Provide the [X, Y] coordinate of the cell's center where the given text is located.  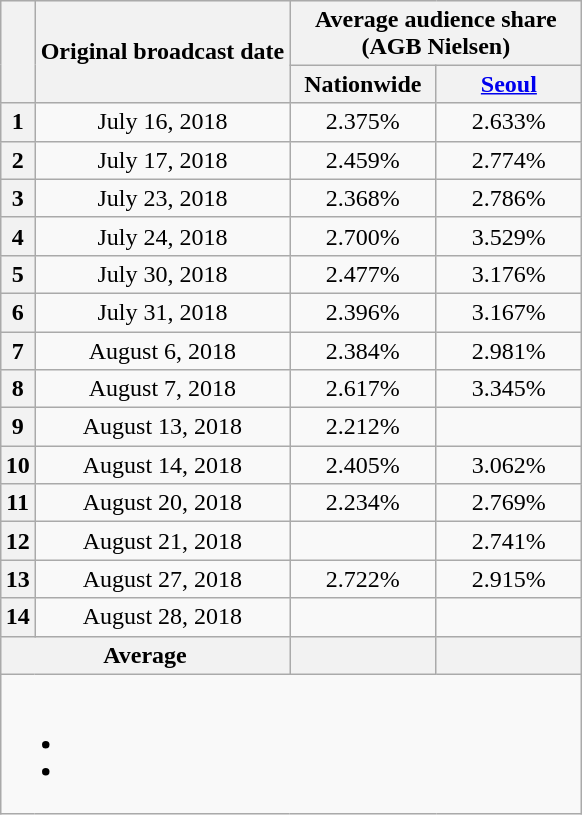
4 [18, 236]
Original broadcast date [162, 52]
3.176% [509, 274]
8 [18, 389]
2.617% [363, 389]
July 16, 2018 [162, 122]
11 [18, 503]
14 [18, 617]
2.212% [363, 427]
13 [18, 579]
2.915% [509, 579]
3.062% [509, 465]
July 31, 2018 [162, 312]
2.786% [509, 198]
July 30, 2018 [162, 274]
2.375% [363, 122]
2.769% [509, 503]
2.477% [363, 274]
1 [18, 122]
3.167% [509, 312]
2.774% [509, 160]
August 27, 2018 [162, 579]
Average [145, 655]
3.529% [509, 236]
July 17, 2018 [162, 160]
July 24, 2018 [162, 236]
12 [18, 541]
2.396% [363, 312]
2.981% [509, 351]
7 [18, 351]
August 13, 2018 [162, 427]
Average audience share(AGB Nielsen) [436, 32]
3.345% [509, 389]
10 [18, 465]
August 6, 2018 [162, 351]
2.384% [363, 351]
July 23, 2018 [162, 198]
August 20, 2018 [162, 503]
2.700% [363, 236]
Nationwide [363, 84]
2.459% [363, 160]
6 [18, 312]
August 28, 2018 [162, 617]
2.633% [509, 122]
2.234% [363, 503]
Seoul [509, 84]
2.722% [363, 579]
2.405% [363, 465]
2 [18, 160]
5 [18, 274]
2.741% [509, 541]
2.368% [363, 198]
3 [18, 198]
August 21, 2018 [162, 541]
August 14, 2018 [162, 465]
August 7, 2018 [162, 389]
9 [18, 427]
